Search for the cell housing the specified text and yield its (X, Y) center coordinate. 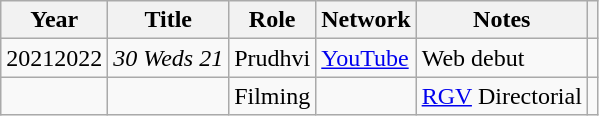
Notes (502, 20)
RGV Directorial (502, 96)
20212022 (54, 58)
YouTube (366, 58)
30 Weds 21 (168, 58)
Filming (272, 96)
Title (168, 20)
Prudhvi (272, 58)
Web debut (502, 58)
Role (272, 20)
Year (54, 20)
Network (366, 20)
